Detect which cell encompasses the target text, then output its (x, y) center coordinate. 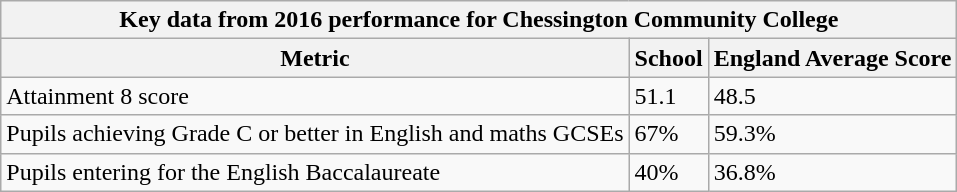
Attainment 8 score (315, 96)
48.5 (832, 96)
England Average Score (832, 58)
Pupils achieving Grade C or better in English and maths GCSEs (315, 134)
59.3% (832, 134)
Key data from 2016 performance for Chessington Community College (479, 20)
Metric (315, 58)
51.1 (668, 96)
Pupils entering for the English Baccalaureate (315, 172)
67% (668, 134)
School (668, 58)
40% (668, 172)
36.8% (832, 172)
